Locate the cell with the specified text and output its (X, Y) center coordinate. 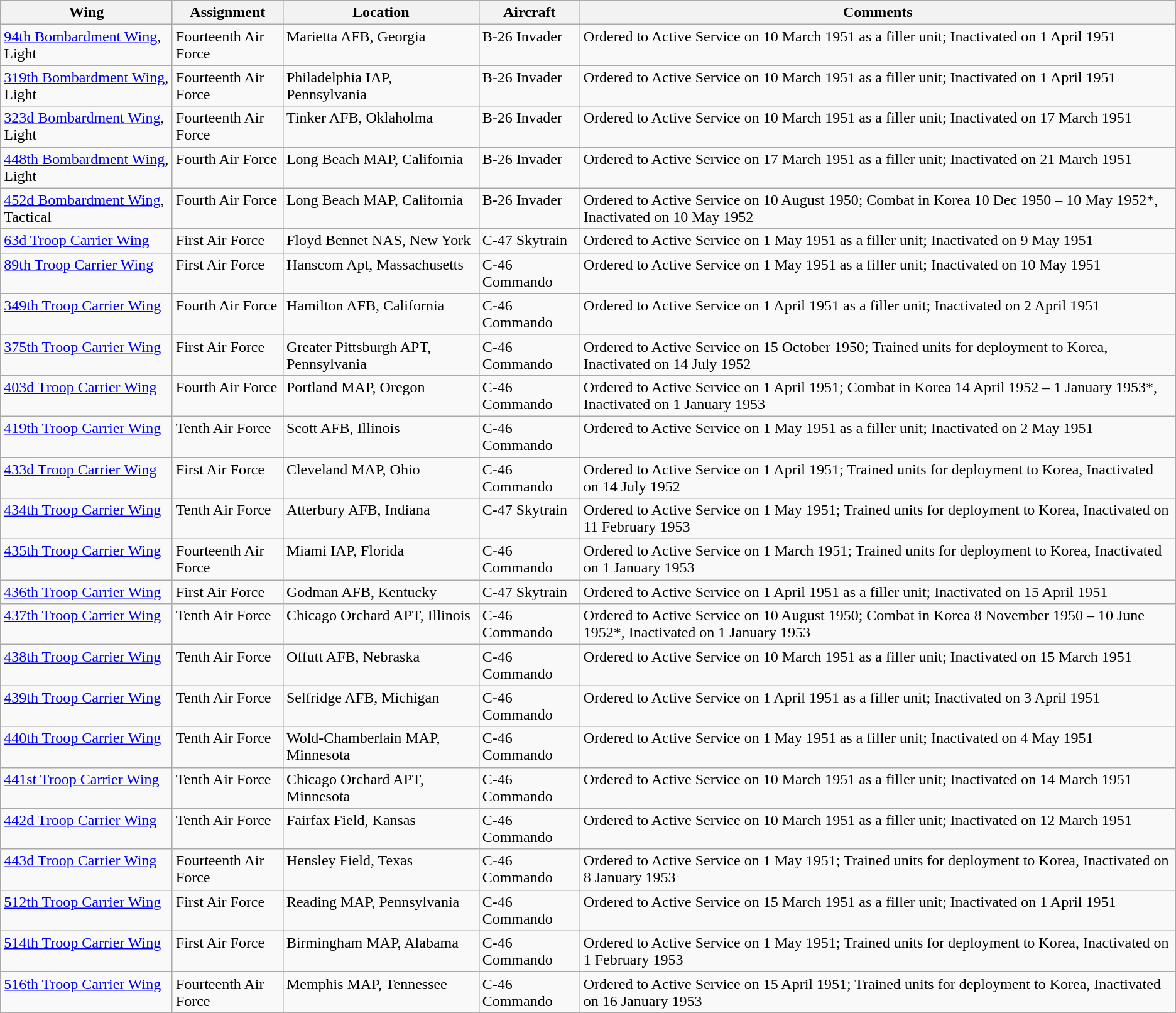
Ordered to Active Service on 1 April 1951 as a filler unit; Inactivated on 2 April 1951 (878, 314)
448th Bombardment Wing, Light (87, 167)
Miami IAP, Florida (381, 559)
Ordered to Active Service on 15 March 1951 as a filler unit; Inactivated on 1 April 1951 (878, 910)
94th Bombardment Wing, Light (87, 45)
Ordered to Active Service on 10 August 1950; Combat in Korea 8 November 1950 – 10 June 1952*, Inactivated on 1 January 1953 (878, 625)
Chicago Orchard APT, Minnesota (381, 788)
Aircraft (529, 13)
Godman AFB, Kentucky (381, 592)
Ordered to Active Service on 1 May 1951 as a filler unit; Inactivated on 9 May 1951 (878, 241)
Wing (87, 13)
Ordered to Active Service on 15 October 1950; Trained units for deployment to Korea, Inactivated on 14 July 1952 (878, 354)
516th Troop Carrier Wing (87, 992)
514th Troop Carrier Wing (87, 951)
419th Troop Carrier Wing (87, 436)
403d Troop Carrier Wing (87, 396)
Floyd Bennet NAS, New York (381, 241)
Selfridge AFB, Michigan (381, 706)
Fairfax Field, Kansas (381, 828)
Tinker AFB, Oklaholma (381, 127)
433d Troop Carrier Wing (87, 478)
452d Bombardment Wing, Tactical (87, 209)
Ordered to Active Service on 1 May 1951; Trained units for deployment to Korea, Inactivated on 8 January 1953 (878, 870)
Ordered to Active Service on 10 March 1951 as a filler unit; Inactivated on 17 March 1951 (878, 127)
439th Troop Carrier Wing (87, 706)
440th Troop Carrier Wing (87, 747)
438th Troop Carrier Wing (87, 665)
Hensley Field, Texas (381, 870)
Ordered to Active Service on 1 May 1951 as a filler unit; Inactivated on 10 May 1951 (878, 273)
Ordered to Active Service on 1 May 1951 as a filler unit; Inactivated on 4 May 1951 (878, 747)
436th Troop Carrier Wing (87, 592)
Ordered to Active Service on 1 March 1951; Trained units for deployment to Korea, Inactivated on 1 January 1953 (878, 559)
434th Troop Carrier Wing (87, 519)
Wold-Chamberlain MAP, Minnesota (381, 747)
323d Bombardment Wing, Light (87, 127)
Memphis MAP, Tennessee (381, 992)
435th Troop Carrier Wing (87, 559)
437th Troop Carrier Wing (87, 625)
Portland MAP, Oregon (381, 396)
Cleveland MAP, Ohio (381, 478)
375th Troop Carrier Wing (87, 354)
Offutt AFB, Nebraska (381, 665)
441st Troop Carrier Wing (87, 788)
319th Bombardment Wing, Light (87, 85)
Location (381, 13)
Chicago Orchard APT, Illinois (381, 625)
Scott AFB, Illinois (381, 436)
Ordered to Active Service on 10 August 1950; Combat in Korea 10 Dec 1950 – 10 May 1952*, Inactivated on 10 May 1952 (878, 209)
443d Troop Carrier Wing (87, 870)
Ordered to Active Service on 1 May 1951; Trained units for deployment to Korea, Inactivated on 11 February 1953 (878, 519)
Marietta AFB, Georgia (381, 45)
349th Troop Carrier Wing (87, 314)
Ordered to Active Service on 1 May 1951; Trained units for deployment to Korea, Inactivated on 1 February 1953 (878, 951)
Ordered to Active Service on 17 March 1951 as a filler unit; Inactivated on 21 March 1951 (878, 167)
Ordered to Active Service on 10 March 1951 as a filler unit; Inactivated on 15 March 1951 (878, 665)
Hanscom Apt, Massachusetts (381, 273)
Reading MAP, Pennsylvania (381, 910)
Ordered to Active Service on 10 March 1951 as a filler unit; Inactivated on 12 March 1951 (878, 828)
89th Troop Carrier Wing (87, 273)
Greater Pittsburgh APT, Pennsylvania (381, 354)
Ordered to Active Service on 10 March 1951 as a filler unit; Inactivated on 14 March 1951 (878, 788)
Ordered to Active Service on 1 April 1951; Trained units for deployment to Korea, Inactivated on 14 July 1952 (878, 478)
Birmingham MAP, Alabama (381, 951)
Hamilton AFB, California (381, 314)
Ordered to Active Service on 1 May 1951 as a filler unit; Inactivated on 2 May 1951 (878, 436)
63d Troop Carrier Wing (87, 241)
Philadelphia IAP, Pennsylvania (381, 85)
442d Troop Carrier Wing (87, 828)
Ordered to Active Service on 1 April 1951; Combat in Korea 14 April 1952 – 1 January 1953*, Inactivated on 1 January 1953 (878, 396)
Comments (878, 13)
Assignment (227, 13)
512th Troop Carrier Wing (87, 910)
Ordered to Active Service on 1 April 1951 as a filler unit; Inactivated on 15 April 1951 (878, 592)
Ordered to Active Service on 1 April 1951 as a filler unit; Inactivated on 3 April 1951 (878, 706)
Ordered to Active Service on 15 April 1951; Trained units for deployment to Korea, Inactivated on 16 January 1953 (878, 992)
Atterbury AFB, Indiana (381, 519)
